Output the (X, Y) coordinate of the center of the cell containing the given text.  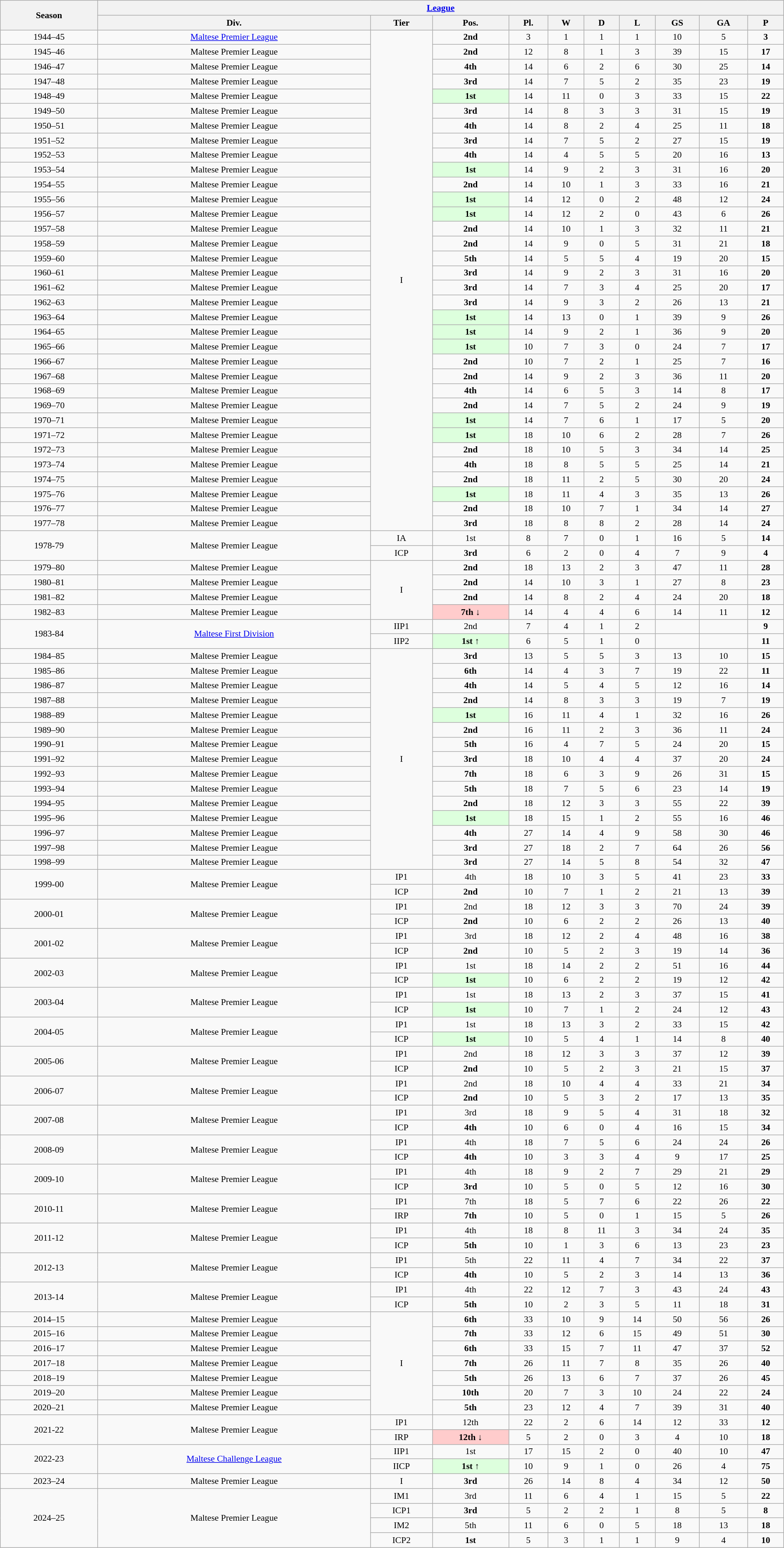
IICP (402, 1467)
1978-79 (49, 546)
1962–63 (49, 303)
1980–81 (49, 583)
1986–87 (49, 686)
1996–97 (49, 833)
ICP1 (402, 1511)
2009-10 (49, 1180)
1969–70 (49, 406)
1964–65 (49, 332)
1989–90 (49, 730)
1976–77 (49, 509)
1952–53 (49, 155)
1995–96 (49, 818)
2007-08 (49, 1120)
2013-14 (49, 1297)
1975–76 (49, 494)
1985–86 (49, 671)
1960–61 (49, 273)
1973–74 (49, 465)
12th (471, 1422)
2018–19 (49, 1378)
1994–95 (49, 804)
1993–94 (49, 789)
Div. (234, 23)
1950–51 (49, 126)
Season (49, 15)
2024–25 (49, 1518)
2021-22 (49, 1429)
1944–45 (49, 37)
2015–16 (49, 1334)
2012-13 (49, 1267)
Maltese First Division (234, 634)
1984–85 (49, 656)
1988–89 (49, 715)
L (637, 23)
49 (677, 1334)
54 (677, 862)
2017–18 (49, 1364)
2005-06 (49, 1061)
1947–48 (49, 81)
1948–49 (49, 96)
1987–88 (49, 701)
1991–92 (49, 759)
1961–62 (49, 288)
1945–46 (49, 52)
2001-02 (49, 944)
1968–69 (49, 391)
IIP2 (402, 641)
2022-23 (49, 1459)
1946–47 (49, 67)
2023–24 (49, 1481)
ICP2 (402, 1540)
2019–20 (49, 1393)
1954–55 (49, 185)
IA (402, 538)
1998–99 (49, 862)
2016–17 (49, 1349)
1951–52 (49, 141)
1959–60 (49, 258)
1990–91 (49, 744)
2003-04 (49, 1002)
1972–73 (49, 450)
IM1 (402, 1496)
2008-09 (49, 1150)
10th (471, 1393)
Maltese Challenge League (234, 1459)
GS (677, 23)
2006-07 (49, 1091)
1983-84 (49, 634)
IM2 (402, 1526)
1981–82 (49, 597)
2000-01 (49, 914)
1963–64 (49, 317)
1977–78 (49, 524)
1967–68 (49, 376)
1966–67 (49, 361)
2014–15 (49, 1319)
1992–93 (49, 774)
GA (724, 23)
1953–54 (49, 170)
12th ↓ (471, 1437)
64 (677, 848)
2011-12 (49, 1238)
P (766, 23)
1979–80 (49, 568)
2002-03 (49, 973)
1956–57 (49, 214)
1999-00 (49, 884)
1971–72 (49, 435)
Tier (402, 23)
Pos. (471, 23)
League (441, 8)
2010-11 (49, 1208)
W (566, 23)
45 (766, 1378)
1997–98 (49, 848)
52 (766, 1349)
1955–56 (49, 199)
2020–21 (49, 1408)
D (601, 23)
75 (766, 1467)
38 (766, 936)
Pl. (528, 23)
2004-05 (49, 1031)
1974–75 (49, 479)
1957–58 (49, 229)
44 (766, 966)
1949–50 (49, 111)
1970–71 (49, 421)
1958–59 (49, 244)
1982–83 (49, 612)
58 (677, 833)
1965–66 (49, 347)
70 (677, 907)
7th ↓ (471, 612)
